Scan for the cell matching the given text and deliver its [x, y] coordinate at center. 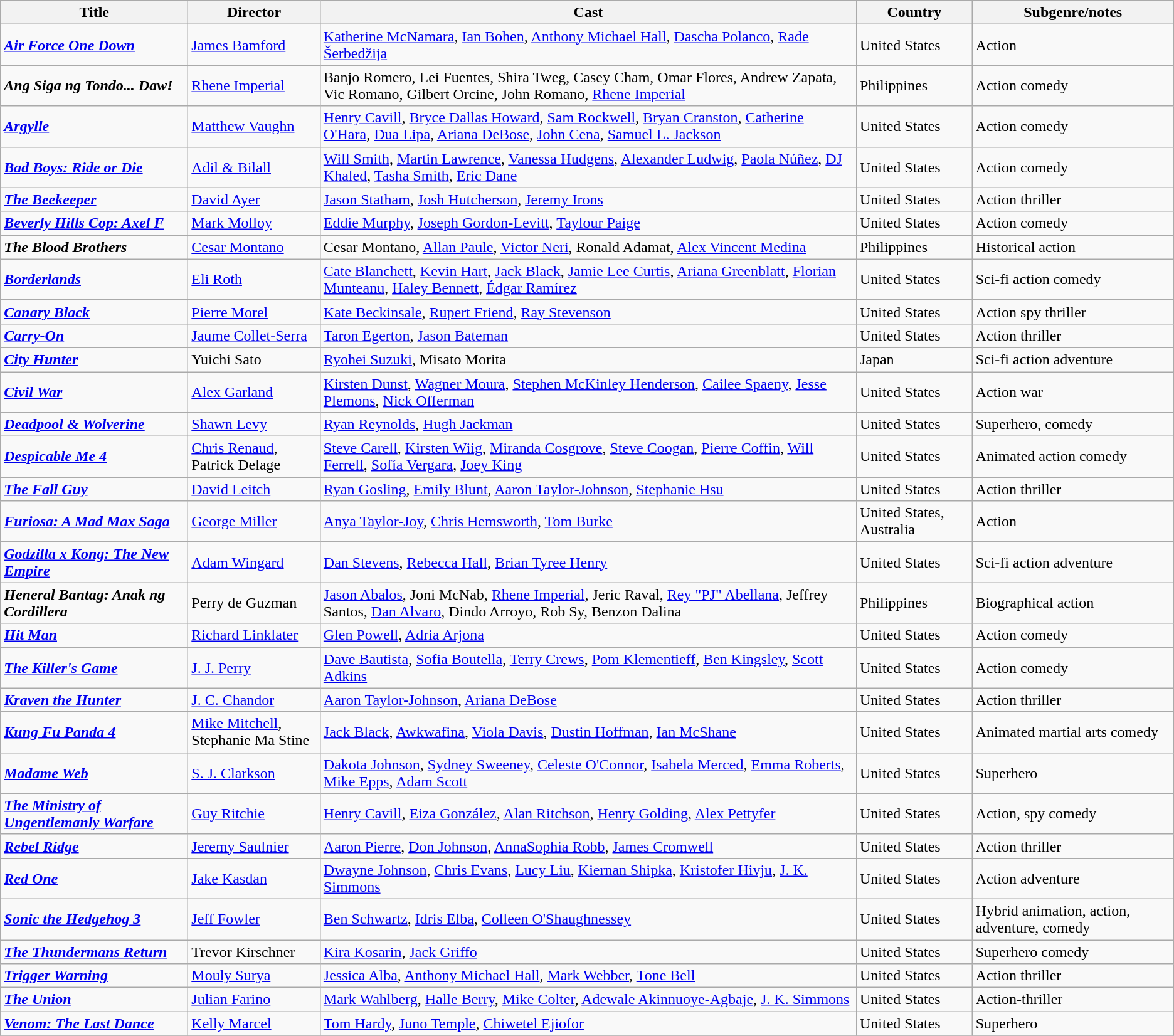
Dakota Johnson, Sydney Sweeney, Celeste O'Connor, Isabela Merced, Emma Roberts, Mike Epps, Adam Scott [588, 773]
Pierre Morel [255, 312]
Title [94, 13]
Japan [914, 359]
Richard Linklater [255, 635]
Kung Fu Panda 4 [94, 732]
Canary Black [94, 312]
George Miller [255, 522]
Alex Garland [255, 391]
Red One [94, 878]
Ryan Gosling, Emily Blunt, Aaron Taylor-Johnson, Stephanie Hsu [588, 489]
Jack Black, Awkwafina, Viola Davis, Dustin Hoffman, Ian McShane [588, 732]
Shawn Levy [255, 425]
Argylle [94, 127]
Country [914, 13]
Madame Web [94, 773]
Action, spy comedy [1072, 814]
Mike Mitchell,Stephanie Ma Stine [255, 732]
Action-thriller [1072, 1000]
Eli Roth [255, 280]
Mark Molloy [255, 223]
The Ministry of Ungentlemanly Warfare [94, 814]
David Leitch [255, 489]
Kirsten Dunst, Wagner Moura, Stephen McKinley Henderson, Cailee Spaeny, Jesse Plemons, Nick Offerman [588, 391]
The Thundermans Return [94, 951]
Jaume Collet-Serra [255, 336]
Despicable Me 4 [94, 457]
Director [255, 13]
Action adventure [1072, 878]
Adil & Bilall [255, 167]
James Bamford [255, 45]
Rhene Imperial [255, 85]
The Beekeeper [94, 199]
Jeff Fowler [255, 919]
Matthew Vaughn [255, 127]
Kraven the Hunter [94, 700]
Cast [588, 13]
Furiosa: A Mad Max Saga [94, 522]
Glen Powell, Adria Arjona [588, 635]
Superhero comedy [1072, 951]
United States, Australia [914, 522]
Mouly Surya [255, 976]
City Hunter [94, 359]
Guy Ritchie [255, 814]
Jason Statham, Josh Hutcherson, Jeremy Irons [588, 199]
Venom: The Last Dance [94, 1023]
Will Smith, Martin Lawrence, Vanessa Hudgens, Alexander Ludwig, Paola Núñez, DJ Khaled, Tasha Smith, Eric Dane [588, 167]
Anya Taylor-Joy, Chris Hemsworth, Tom Burke [588, 522]
Yuichi Sato [255, 359]
Action war [1072, 391]
Superhero, comedy [1072, 425]
The Blood Brothers [94, 247]
Animated martial arts comedy [1072, 732]
Civil War [94, 391]
Adam Wingard [255, 562]
Mark Wahlberg, Halle Berry, Mike Colter, Adewale Akinnuoye-Agbaje, J. K. Simmons [588, 1000]
Air Force One Down [94, 45]
Animated action comedy [1072, 457]
The Union [94, 1000]
Aaron Pierre, Don Johnson, AnnaSophia Robb, James Cromwell [588, 846]
Chris Renaud, Patrick Delage [255, 457]
Rebel Ridge [94, 846]
S. J. Clarkson [255, 773]
Aaron Taylor-Johnson, Ariana DeBose [588, 700]
Tom Hardy, Juno Temple, Chiwetel Ejiofor [588, 1023]
Kira Kosarin, Jack Griffo [588, 951]
Cesar Montano, Allan Paule, Victor Neri, Ronald Adamat, Alex Vincent Medina [588, 247]
Banjo Romero, Lei Fuentes, Shira Tweg, Casey Cham, Omar Flores, Andrew Zapata, Vic Romano, Gilbert Orcine, John Romano, Rhene Imperial [588, 85]
David Ayer [255, 199]
Steve Carell, Kirsten Wiig, Miranda Cosgrove, Steve Coogan, Pierre Coffin, Will Ferrell, Sofía Vergara, Joey King [588, 457]
Ang Siga ng Tondo... Daw! [94, 85]
Ryan Reynolds, Hugh Jackman [588, 425]
Deadpool & Wolverine [94, 425]
Borderlands [94, 280]
Historical action [1072, 247]
Heneral Bantag: Anak ng Cordillera [94, 603]
Sci-fi action comedy [1072, 280]
Henry Cavill, Bryce Dallas Howard, Sam Rockwell, Bryan Cranston, Catherine O'Hara, Dua Lipa, Ariana DeBose, John Cena, Samuel L. Jackson [588, 127]
Carry-On [94, 336]
Trevor Kirschner [255, 951]
Perry de Guzman [255, 603]
Kelly Marcel [255, 1023]
J. J. Perry [255, 667]
Kate Beckinsale, Rupert Friend, Ray Stevenson [588, 312]
The Killer's Game [94, 667]
Godzilla x Kong: The New Empire [94, 562]
Ryohei Suzuki, Misato Morita [588, 359]
Dan Stevens, Rebecca Hall, Brian Tyree Henry [588, 562]
Katherine McNamara, Ian Bohen, Anthony Michael Hall, Dascha Polanco, Rade Šerbedžija [588, 45]
Hit Man [94, 635]
J. C. Chandor [255, 700]
Cate Blanchett, Kevin Hart, Jack Black, Jamie Lee Curtis, Ariana Greenblatt, Florian Munteanu, Haley Bennett, Édgar Ramírez [588, 280]
Beverly Hills Cop: Axel F [94, 223]
Action spy thriller [1072, 312]
Jason Abalos, Joni McNab, Rhene Imperial, Jeric Raval, Rey "PJ" Abellana, Jeffrey Santos, Dan Alvaro, Dindo Arroyo, Rob Sy, Benzon Dalina [588, 603]
Ben Schwartz, Idris Elba, Colleen O'Shaughnessey [588, 919]
Dwayne Johnson, Chris Evans, Lucy Liu, Kiernan Shipka, Kristofer Hivju, J. K. Simmons [588, 878]
Biographical action [1072, 603]
Taron Egerton, Jason Bateman [588, 336]
Dave Bautista, Sofia Boutella, Terry Crews, Pom Klementieff, Ben Kingsley, Scott Adkins [588, 667]
The Fall Guy [94, 489]
Julian Farino [255, 1000]
Hybrid animation, action, adventure, comedy [1072, 919]
Cesar Montano [255, 247]
Henry Cavill, Eiza González, Alan Ritchson, Henry Golding, Alex Pettyfer [588, 814]
Jeremy Saulnier [255, 846]
Eddie Murphy, Joseph Gordon-Levitt, Taylour Paige [588, 223]
Jessica Alba, Anthony Michael Hall, Mark Webber, Tone Bell [588, 976]
Jake Kasdan [255, 878]
Subgenre/notes [1072, 13]
Bad Boys: Ride or Die [94, 167]
Sonic the Hedgehog 3 [94, 919]
Trigger Warning [94, 976]
